Return (X, Y) of the center of cell containing provided text 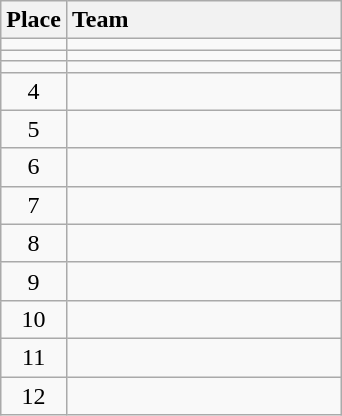
10 (34, 319)
12 (34, 395)
9 (34, 281)
8 (34, 243)
5 (34, 129)
Team (204, 20)
7 (34, 205)
Place (34, 20)
4 (34, 91)
11 (34, 357)
6 (34, 167)
